From the cell containing the given text, extract its center point as (x, y) coordinate. 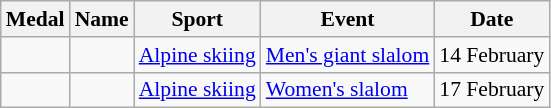
Event (348, 19)
17 February (492, 90)
Men's giant slalom (348, 55)
Women's slalom (348, 90)
Sport (198, 19)
Name (102, 19)
Medal (36, 19)
Date (492, 19)
14 February (492, 55)
